Provide the (x, y) coordinate of the cell's center where the given text is located.  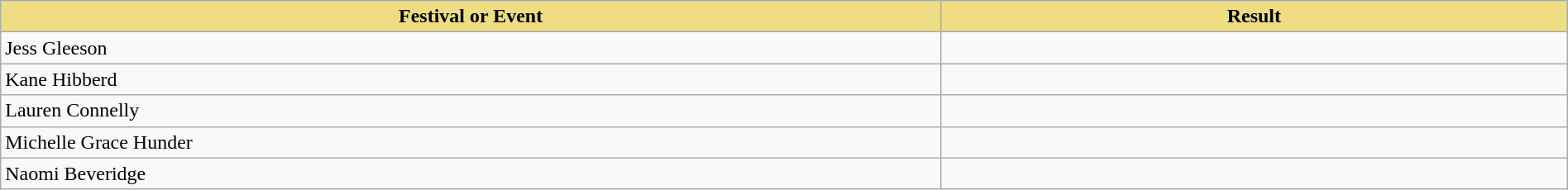
Festival or Event (471, 17)
Michelle Grace Hunder (471, 142)
Jess Gleeson (471, 48)
Naomi Beveridge (471, 173)
Result (1254, 17)
Kane Hibberd (471, 79)
Lauren Connelly (471, 111)
